Identify which cell holds the provided text, then report its (x, y) central coordinate. 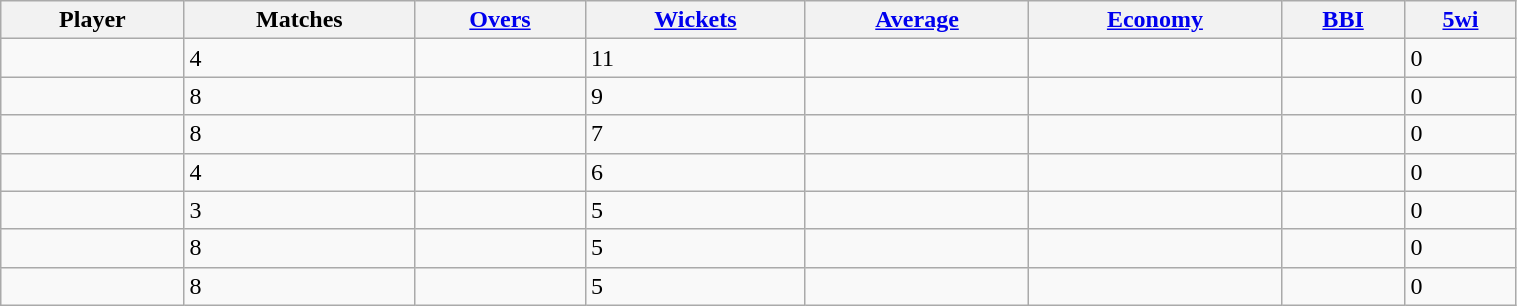
6 (695, 172)
BBI (1343, 20)
Wickets (695, 20)
Average (916, 20)
Matches (300, 20)
Economy (1156, 20)
Player (92, 20)
9 (695, 96)
Overs (500, 20)
5wi (1460, 20)
7 (695, 134)
11 (695, 58)
3 (300, 210)
